Provide the [x, y] coordinate of the cell's center where the given text is located.  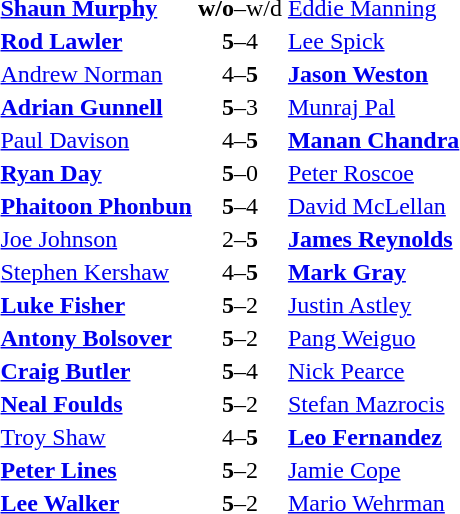
Leo Fernandez [373, 437]
5–3 [240, 107]
James Reynolds [373, 239]
Nick Pearce [373, 371]
Stefan Mazrocis [373, 404]
2–5 [240, 239]
Jason Weston [373, 74]
Justin Astley [373, 305]
Lee Spick [373, 41]
Peter Roscoe [373, 173]
Jamie Cope [373, 470]
Manan Chandra [373, 140]
Mark Gray [373, 272]
Munraj Pal [373, 107]
Pang Weiguo [373, 338]
5–0 [240, 173]
David McLellan [373, 206]
